Output the (x, y) coordinate of the center of the cell containing the given text.  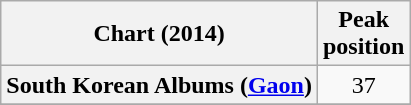
South Korean Albums (Gaon) (160, 85)
37 (363, 85)
Peakposition (363, 34)
Chart (2014) (160, 34)
